Search for the cell housing the specified text and yield its (x, y) center coordinate. 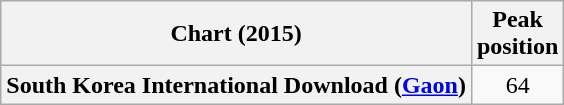
Peakposition (517, 34)
64 (517, 85)
Chart (2015) (236, 34)
South Korea International Download (Gaon) (236, 85)
